Capture the cell that displays the provided text and extract its [X, Y] central coordinate. 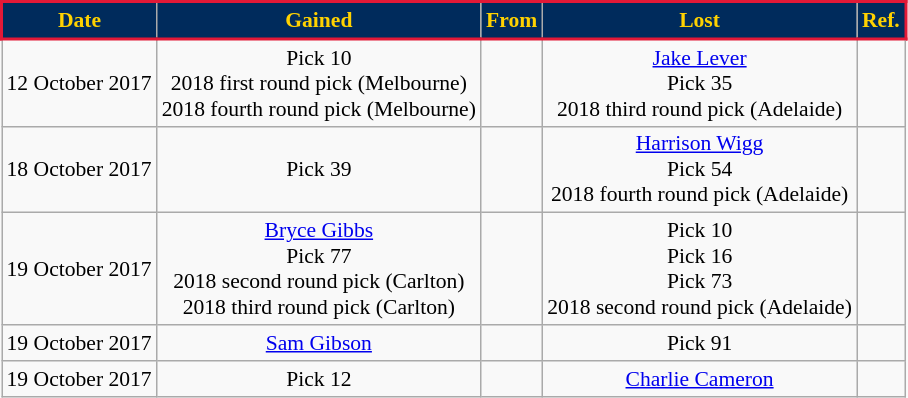
Pick 102018 first round pick (Melbourne)2018 fourth round pick (Melbourne) [319, 82]
18 October 2017 [80, 170]
Ref. [882, 20]
Sam Gibson [319, 343]
Pick 12 [319, 379]
Charlie Cameron [700, 379]
Lost [700, 20]
12 October 2017 [80, 82]
Jake LeverPick 352018 third round pick (Adelaide) [700, 82]
Date [80, 20]
Pick 10Pick 16Pick 732018 second round pick (Adelaide) [700, 269]
Gained [319, 20]
Bryce GibbsPick 772018 second round pick (Carlton)2018 third round pick (Carlton) [319, 269]
From [512, 20]
Pick 39 [319, 170]
Pick 91 [700, 343]
Harrison WiggPick 542018 fourth round pick (Adelaide) [700, 170]
